Determine the (X, Y) coordinate at the center of the cell enclosing the given text.  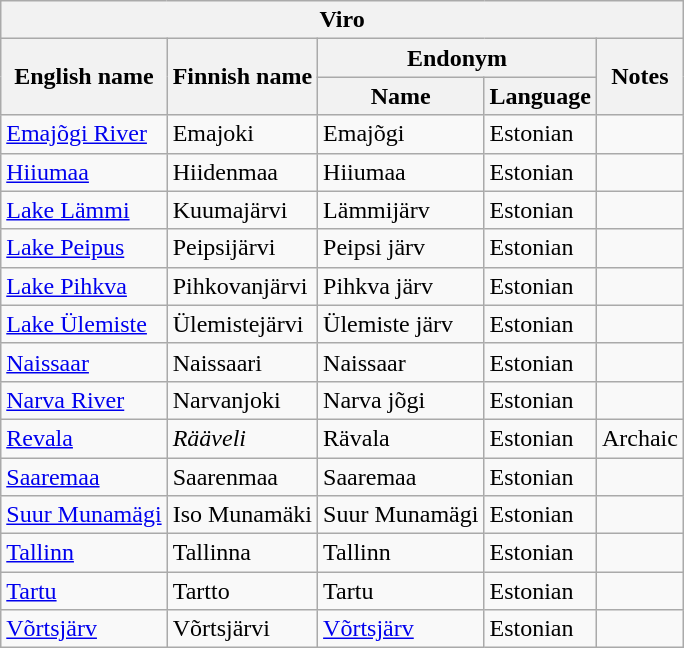
Tallinna (242, 553)
Lake Pihkva (84, 286)
Emajõgi River (84, 134)
Pihkva järv (401, 286)
English name (84, 77)
Endonym (458, 58)
Language (540, 96)
Narva jõgi (401, 400)
Saarenmaa (242, 477)
Revala (84, 438)
Lake Peipus (84, 248)
Iso Munamäki (242, 515)
Hiidenmaa (242, 172)
Naissaari (242, 362)
Emajõgi (401, 134)
Lämmijärv (401, 210)
Kuumajärvi (242, 210)
Lake Ülemiste (84, 324)
Narvanjoki (242, 400)
Emajoki (242, 134)
Rääveli (242, 438)
Lake Lämmi (84, 210)
Viro (342, 20)
Peipsijärvi (242, 248)
Notes (640, 77)
Pihkovanjärvi (242, 286)
Finnish name (242, 77)
Võrtsjärvi (242, 629)
Ülemiste järv (401, 324)
Narva River (84, 400)
Archaic (640, 438)
Tartto (242, 591)
Name (401, 96)
Ülemistejärvi (242, 324)
Peipsi järv (401, 248)
Rävala (401, 438)
